For the text-containing cell, return its midpoint in (X, Y) coordinate format. 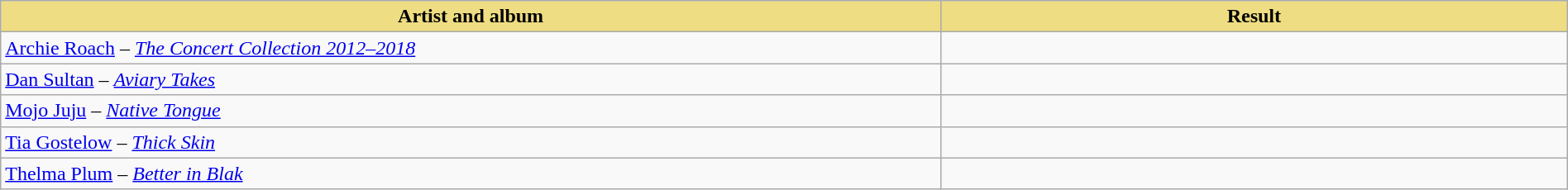
Mojo Juju – Native Tongue (471, 111)
Dan Sultan – Aviary Takes (471, 79)
Tia Gostelow – Thick Skin (471, 142)
Result (1254, 17)
Archie Roach – The Concert Collection 2012–2018 (471, 48)
Artist and album (471, 17)
Thelma Plum – Better in Blak (471, 173)
